From the cell containing the given text, extract its center point as [x, y] coordinate. 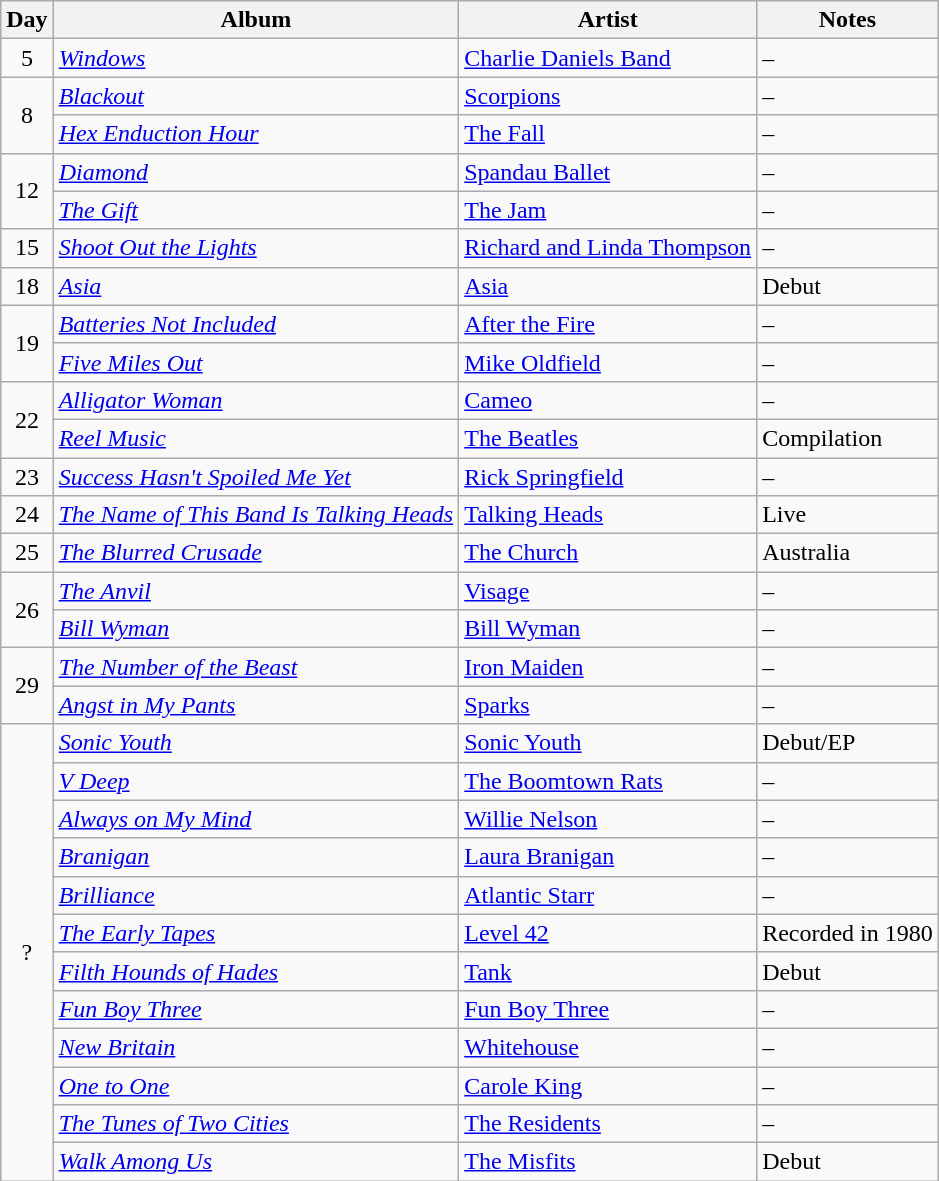
23 [27, 477]
Atlantic Starr [608, 895]
Blackout [256, 96]
Artist [608, 20]
The Number of the Beast [256, 667]
25 [27, 553]
15 [27, 248]
8 [27, 115]
Branigan [256, 857]
The Jam [608, 210]
Day [27, 20]
Carole King [608, 1085]
The Gift [256, 210]
? [27, 952]
One to One [256, 1085]
Notes [848, 20]
22 [27, 419]
26 [27, 610]
24 [27, 515]
The Church [608, 553]
Success Hasn't Spoiled Me Yet [256, 477]
V Deep [256, 781]
18 [27, 286]
29 [27, 686]
Richard and Linda Thompson [608, 248]
The Beatles [608, 438]
The Tunes of Two Cities [256, 1124]
Shoot Out the Lights [256, 248]
19 [27, 343]
Scorpions [608, 96]
5 [27, 58]
Angst in My Pants [256, 705]
Filth Hounds of Hades [256, 971]
Sparks [608, 705]
Alligator Woman [256, 400]
Hex Enduction Hour [256, 134]
Spandau Ballet [608, 172]
Willie Nelson [608, 819]
12 [27, 191]
Reel Music [256, 438]
The Name of This Band Is Talking Heads [256, 515]
Diamond [256, 172]
Level 42 [608, 933]
Talking Heads [608, 515]
Whitehouse [608, 1047]
Windows [256, 58]
Cameo [608, 400]
Album [256, 20]
Rick Springfield [608, 477]
Visage [608, 591]
Recorded in 1980 [848, 933]
The Anvil [256, 591]
The Early Tapes [256, 933]
The Fall [608, 134]
Mike Oldfield [608, 362]
The Boomtown Rats [608, 781]
Laura Branigan [608, 857]
Iron Maiden [608, 667]
The Residents [608, 1124]
New Britain [256, 1047]
Compilation [848, 438]
Australia [848, 553]
Live [848, 515]
Walk Among Us [256, 1162]
Batteries Not Included [256, 324]
Always on My Mind [256, 819]
Five Miles Out [256, 362]
Tank [608, 971]
After the Fire [608, 324]
Debut/EP [848, 743]
The Blurred Crusade [256, 553]
The Misfits [608, 1162]
Brilliance [256, 895]
Charlie Daniels Band [608, 58]
